Determine the [X, Y] coordinate at the center of the cell enclosing the given text.  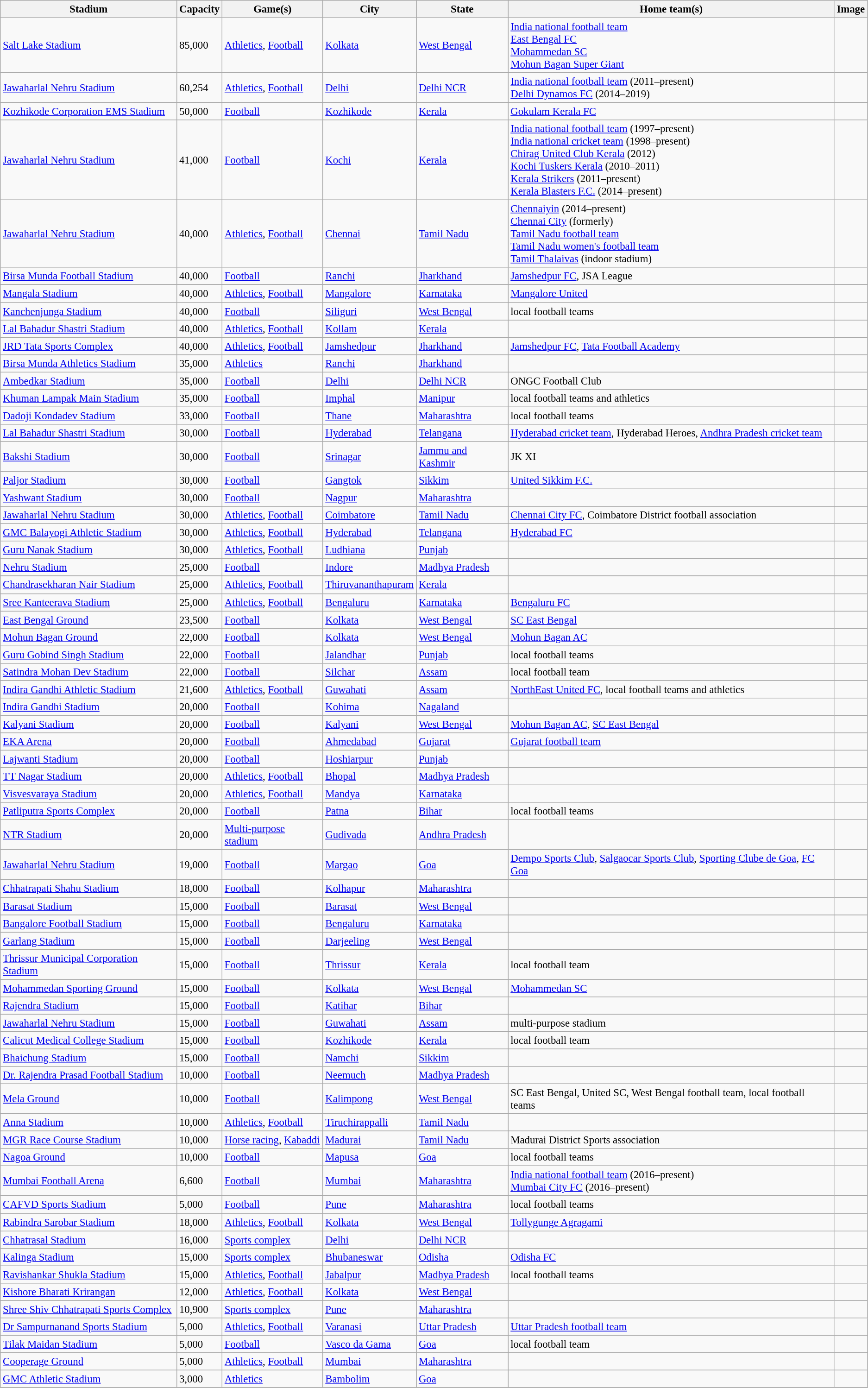
Satindra Mohan Dev Stadium [89, 672]
Siliguri [370, 311]
Odisha FC [671, 1257]
Guru Nanak Stadium [89, 550]
Mohun Bagan AC, SC East Bengal [671, 724]
JRD Tata Sports Complex [89, 346]
Ravishankar Shukla Stadium [89, 1274]
GMC Balayogi Athletic Stadium [89, 533]
Tollygunge Agragami [671, 1222]
Thrissur [370, 965]
Mangalore United [671, 294]
Shree Shiv Chhatrapati Sports Complex [89, 1309]
India national football team (2011–present) Delhi Dynamos FC (2014–2019) [671, 88]
33,000 [200, 416]
Sree Kanteerava Stadium [89, 602]
Image [850, 9]
Ambedkar Stadium [89, 381]
Gudivada [370, 835]
Tilak Maidan Stadium [89, 1344]
Garlang Stadium [89, 941]
JK XI [671, 457]
Gokulam Kerala FC [671, 112]
Mohun Bagan Ground [89, 637]
Kalimpong [370, 1099]
Chandrasekharan Nair Stadium [89, 585]
Thrissur Municipal Corporation Stadium [89, 965]
Kollam [370, 328]
Visvesvaraya Stadium [89, 794]
Kalinga Stadium [89, 1257]
Patliputra Sports Complex [89, 811]
Rabindra Sarobar Stadium [89, 1222]
3,000 [200, 1379]
Indore [370, 568]
Imphal [370, 398]
Chennai City FC, Coimbatore District football association [671, 515]
Game(s) [272, 9]
60,254 [200, 88]
Lajwanti Stadium [89, 759]
Dadoji Kondadev Stadium [89, 416]
EKA Arena [89, 742]
16,000 [200, 1240]
Jamshedpur FC, Tata Football Academy [671, 346]
Mandya [370, 794]
Paljor Stadium [89, 480]
Kalyani [370, 724]
Mapusa [370, 1157]
Anna Stadium [89, 1123]
Kolhapur [370, 889]
Guru Gobind Singh Stadium [89, 655]
Capacity [200, 9]
Chhatrapati Shahu Stadium [89, 889]
Cooperage Ground [89, 1362]
Nagaland [462, 707]
Namchi [370, 1058]
Chhatrasal Stadium [89, 1240]
Hyderabad FC [671, 533]
East Bengal Ground [89, 620]
Gujarat [462, 742]
Jabalpur [370, 1274]
21,600 [200, 689]
India national football teamEast Bengal FCMohammedan SCMohun Bagan Super Giant [671, 45]
CAFVD Sports Stadium [89, 1205]
Margao [370, 864]
Bhopal [370, 776]
Bakshi Stadium [89, 457]
State [462, 9]
Birsa Munda Football Stadium [89, 277]
ONGC Football Club [671, 381]
Jalandhar [370, 655]
multi-purpose stadium [671, 1023]
Kochi [370, 160]
Srinagar [370, 457]
Neemuch [370, 1075]
Kishore Bharati Krirangan [89, 1292]
Thane [370, 416]
Uttar Pradesh football team [671, 1327]
United Sikkim F.C. [671, 480]
Patna [370, 811]
Chennaiyin (2014–present)Chennai City (formerly)Tamil Nadu football teamTamil Nadu women's football teamTamil Thalaivas (indoor stadium) [671, 234]
41,000 [200, 160]
Mangalore [370, 294]
Andhra Pradesh [462, 835]
Dr. Rajendra Prasad Football Stadium [89, 1075]
Multi-purpose stadium [272, 835]
Nagoa Ground [89, 1157]
Chennai [370, 234]
Bengaluru FC [671, 602]
Darjeeling [370, 941]
Yashwant Stadium [89, 498]
Bangalore Football Stadium [89, 923]
Nagpur [370, 498]
Calicut Medical College Stadium [89, 1041]
Kanchenjunga Stadium [89, 311]
NTR Stadium [89, 835]
India national football team (2016–present)Mumbai City FC (2016–present) [671, 1181]
Indira Gandhi Athletic Stadium [89, 689]
Salt Lake Stadium [89, 45]
19,000 [200, 864]
6,600 [200, 1181]
Mohammedan Sporting Ground [89, 988]
MGR Race Course Stadium [89, 1140]
Mela Ground [89, 1099]
Mohun Bagan AC [671, 637]
Coimbatore [370, 515]
GMC Athletic Stadium [89, 1379]
Vasco da Gama [370, 1344]
Nehru Stadium [89, 568]
SC East Bengal [671, 620]
Hoshiarpur [370, 759]
Katihar [370, 1006]
Horse racing, Kabaddi [272, 1140]
Jamshedpur FC, JSA League [671, 277]
Rajendra Stadium [89, 1006]
23,500 [200, 620]
Birsa Munda Athletics Stadium [89, 363]
Kohima [370, 707]
Mangala Stadium [89, 294]
Silchar [370, 672]
Dr Sampurnanand Sports Stadium [89, 1327]
Barasat Stadium [89, 906]
Indira Gandhi Stadium [89, 707]
Ludhiana [370, 550]
Odisha [462, 1257]
NorthEast United FC, local football teams and athletics [671, 689]
Hyderabad cricket team, Hyderabad Heroes, Andhra Pradesh cricket team [671, 433]
Madurai [370, 1140]
City [370, 9]
Jammu and Kashmir [462, 457]
Kozhikode Corporation EMS Stadium [89, 112]
Manipur [462, 398]
Stadium [89, 9]
Jamshedpur [370, 346]
Thiruvananthapuram [370, 585]
Madurai District Sports association [671, 1140]
Ahmedabad [370, 742]
Home team(s) [671, 9]
SC East Bengal, United SC, West Bengal football team, local football teams [671, 1099]
Tiruchirappalli [370, 1123]
Barasat [370, 906]
Uttar Pradesh [462, 1327]
12,000 [200, 1292]
Mohammedan SC [671, 988]
Gangtok [370, 480]
TT Nagar Stadium [89, 776]
Khuman Lampak Main Stadium [89, 398]
Bhubaneswar [370, 1257]
10,900 [200, 1309]
Bhaichung Stadium [89, 1058]
Kalyani Stadium [89, 724]
local football teams and athletics [671, 398]
85,000 [200, 45]
50,000 [200, 112]
Mumbai Football Arena [89, 1181]
Varanasi [370, 1327]
Dempo Sports Club, Salgaocar Sports Club, Sporting Clube de Goa, FC Goa [671, 864]
Gujarat football team [671, 742]
Bambolim [370, 1379]
